Extract the [X, Y] coordinate from the center of the cell holding the provided text.  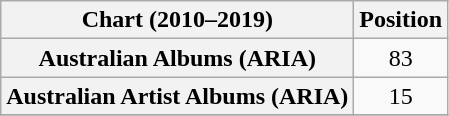
Australian Albums (ARIA) [178, 58]
Position [401, 20]
Chart (2010–2019) [178, 20]
83 [401, 58]
Australian Artist Albums (ARIA) [178, 96]
15 [401, 96]
